Extract the (x, y) coordinate from the center of the cell holding the provided text.  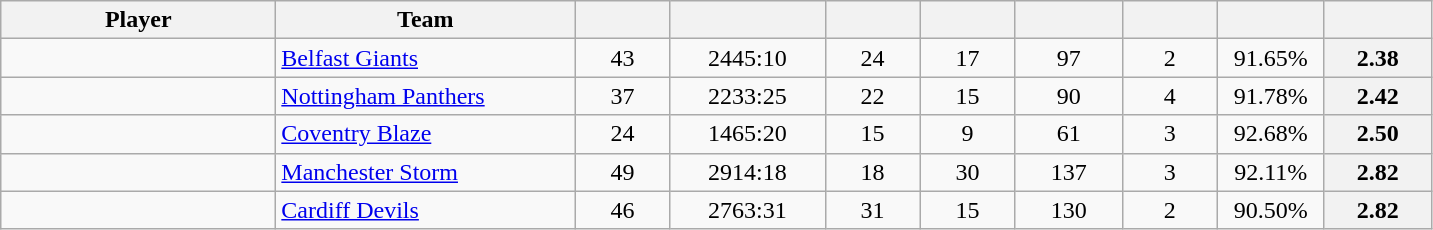
Player (138, 20)
Cardiff Devils (426, 210)
49 (622, 172)
90.50% (1270, 210)
9 (968, 134)
2445:10 (748, 58)
137 (1068, 172)
2763:31 (748, 210)
130 (1068, 210)
92.11% (1270, 172)
97 (1068, 58)
Manchester Storm (426, 172)
2914:18 (748, 172)
2.38 (1378, 58)
61 (1068, 134)
90 (1068, 96)
1465:20 (748, 134)
91.78% (1270, 96)
2233:25 (748, 96)
2.50 (1378, 134)
Nottingham Panthers (426, 96)
30 (968, 172)
Coventry Blaze (426, 134)
2.42 (1378, 96)
43 (622, 58)
91.65% (1270, 58)
4 (1170, 96)
37 (622, 96)
17 (968, 58)
Belfast Giants (426, 58)
Team (426, 20)
46 (622, 210)
92.68% (1270, 134)
18 (872, 172)
31 (872, 210)
22 (872, 96)
